Identify which cell holds the provided text, then report its (x, y) central coordinate. 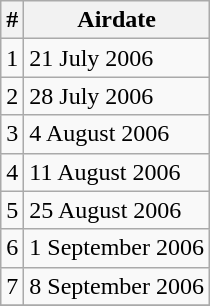
11 August 2006 (117, 172)
5 (12, 210)
1 (12, 58)
# (12, 20)
21 July 2006 (117, 58)
Airdate (117, 20)
28 July 2006 (117, 96)
8 September 2006 (117, 286)
2 (12, 96)
6 (12, 248)
4 August 2006 (117, 134)
25 August 2006 (117, 210)
3 (12, 134)
1 September 2006 (117, 248)
7 (12, 286)
4 (12, 172)
